Scan for the cell matching the given text and deliver its (X, Y) coordinate at center. 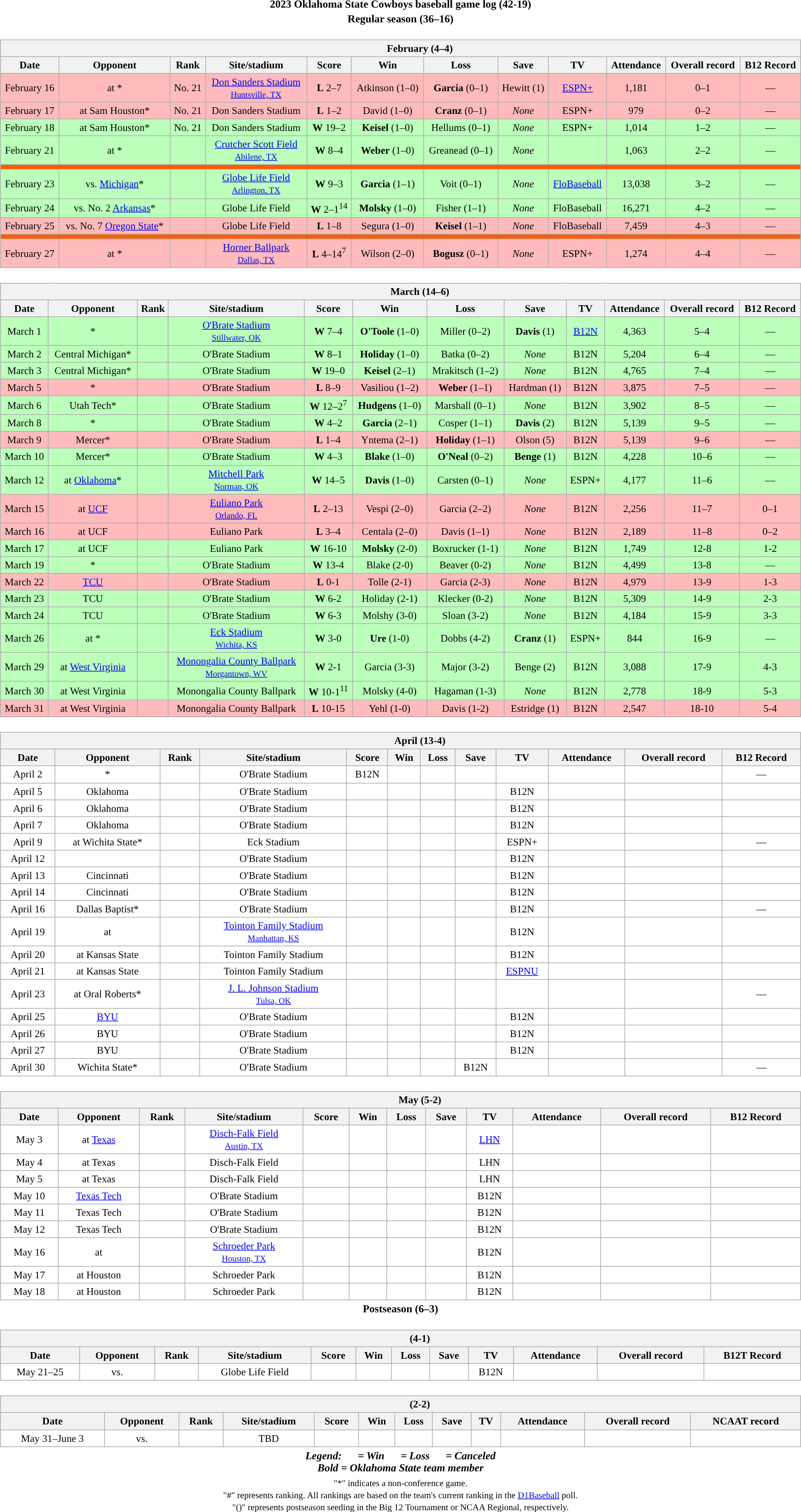
Holiday (2-1) (390, 599)
Holiday (1–0) (390, 354)
W 16-10 (328, 548)
3,902 (635, 405)
February 17 (30, 111)
7,459 (636, 226)
April 13 (28, 875)
W 6-3 (328, 615)
Molshy (3-0) (390, 615)
Keisel (2–1) (390, 371)
2,547 (635, 709)
at Oklahoma* (93, 480)
NCAAT record (746, 1421)
Atkinson (1–0) (388, 88)
L 4–147 (329, 253)
L 8–9 (328, 387)
2,189 (635, 531)
March 5 (25, 387)
April 19 (28, 932)
Don Sanders StadiumHuntsville, TX (257, 88)
W 13-4 (328, 565)
Benge (1) (535, 457)
7–5 (702, 387)
Globe Life FieldArlington, TX (257, 184)
April 20 (28, 954)
April 6 (28, 808)
Bogusz (0–1) (461, 253)
Garcia (2–2) (465, 508)
11–6 (702, 480)
March 8 (25, 423)
February 25 (30, 226)
5-4 (770, 709)
1-2 (770, 548)
May 12 (30, 1229)
Estridge (1) (535, 709)
W 6-2 (328, 599)
18-10 (702, 709)
Vasiliou (1–2) (390, 387)
Dallas Baptist* (107, 909)
Molsky (1–0) (388, 208)
March 19 (25, 565)
May 31–June 3 (53, 1438)
W 4–3 (328, 457)
4-3 (770, 667)
16,271 (636, 208)
(2-2) (400, 1404)
Cosper (1–1) (465, 423)
March 12 (25, 480)
March 23 (25, 599)
April 21 (28, 971)
April 27 (28, 1050)
April 7 (28, 825)
March 22 (25, 582)
Vespi (2–0) (390, 508)
April 26 (28, 1034)
Voit (0–1) (461, 184)
Garcia (1–1) (388, 184)
Weber (1–0) (388, 150)
13-9 (702, 582)
February 16 (30, 88)
Molsky (4-0) (390, 691)
May 5 (30, 1179)
Boxrucker (1-1) (465, 548)
April 25 (28, 1017)
L 10-15 (328, 709)
Yntema (2–1) (390, 440)
March 16 (25, 531)
1–2 (703, 128)
4,177 (635, 480)
March 1 (25, 332)
Holiday (1–1) (465, 440)
W 8–1 (328, 354)
May 16 (30, 1252)
12-8 (702, 548)
April 23 (28, 995)
J. L. Johnson StadiumTulsa, OK (273, 995)
W 9–3 (329, 184)
Hudgens (1–0) (390, 405)
Tointon Family StadiumManhattan, KS (273, 932)
L 1–8 (329, 226)
TBD (269, 1438)
W 19–0 (328, 371)
Cranz (1) (535, 638)
March 24 (25, 615)
March 10 (25, 457)
April 2 (28, 774)
Horner BallparkDallas, TX (257, 253)
May 21–25 (40, 1372)
W 3-0 (328, 638)
Sloan (3-2) (465, 615)
4,184 (635, 615)
March 30 (25, 691)
Centala (2–0) (390, 531)
Davis (1) (535, 332)
April 12 (28, 858)
O'Toole (1–0) (390, 332)
David (1–0) (388, 111)
3,875 (635, 387)
Batka (0–2) (465, 354)
W 8–4 (329, 150)
ESPNU (522, 971)
May 17 (30, 1275)
April 16 (28, 909)
Cranz (0–1) (461, 111)
vs. Michigan* (114, 184)
March 9 (25, 440)
Molsky (2-0) (390, 548)
15-9 (702, 615)
5–4 (702, 332)
May 18 (30, 1292)
B12T Record (753, 1356)
vs. No. 2 Arkansas* (114, 208)
February 24 (30, 208)
Marshall (0–1) (465, 405)
Davis (1–1) (465, 531)
4,363 (635, 332)
Major (3-2) (465, 667)
Garcia (2–1) (390, 423)
Mitchell ParkNorman, OK (236, 480)
Blake (2-0) (390, 565)
Keisel (1–0) (388, 128)
Dobbs (4-2) (465, 638)
April (13-4) (400, 741)
W 19–2 (329, 128)
March 17 (25, 548)
February 27 (30, 253)
6–4 (702, 354)
Miller (0–2) (465, 332)
11–8 (702, 531)
L 2–7 (329, 88)
Blake (1–0) (390, 457)
18-9 (702, 691)
Hardman (1) (535, 387)
March 6 (25, 405)
Davis (2) (535, 423)
February 18 (30, 128)
May 3 (30, 1139)
Garcia (0–1) (461, 88)
2,256 (635, 508)
2,778 (635, 691)
Euliano ParkOrlando, FL (236, 508)
Hewitt (1) (523, 88)
W 4–2 (328, 423)
Wilson (2–0) (388, 253)
1,014 (636, 128)
Disch-Falk FieldAustin, TX (244, 1139)
May 10 (30, 1196)
L 0-1 (328, 582)
W 7–4 (328, 332)
April 9 (28, 842)
Olson (5) (535, 440)
vs. No. 7 Oregon State* (114, 226)
4–3 (703, 226)
Crutcher Scott FieldAbilene, TX (257, 150)
Fisher (1–1) (461, 208)
Ure (1-0) (390, 638)
7–4 (702, 371)
April 5 (28, 791)
L 1–2 (329, 111)
Eck StadiumWichita, KS (236, 638)
Benge (2) (535, 667)
5,309 (635, 599)
May 11 (30, 1213)
3-3 (770, 615)
4,979 (635, 582)
1,181 (636, 88)
at Wichita State* (107, 842)
L 1–4 (328, 440)
Garcia (2-3) (465, 582)
1-3 (770, 582)
L 2–13 (328, 508)
at Oral Roberts* (107, 995)
Mrakitsch (1–2) (465, 371)
February 23 (30, 184)
Garcia (3-3) (390, 667)
Weber (1–1) (465, 387)
March 26 (25, 638)
Keisel (1–1) (461, 226)
14-9 (702, 599)
4,499 (635, 565)
Monongalia County BallparkMorgantown, WV (236, 667)
Schroeder ParkHouston, TX (244, 1252)
13-8 (702, 565)
8–5 (702, 405)
W 2–114 (329, 208)
O'Brate StadiumStillwater, OK (236, 332)
April 30 (28, 1067)
Utah Tech* (93, 405)
3,088 (635, 667)
4,228 (635, 457)
Carsten (0–1) (465, 480)
10–6 (702, 457)
16-9 (702, 638)
Wichita State* (107, 1067)
February 21 (30, 150)
April 14 (28, 892)
May 4 (30, 1162)
Klecker (0-2) (465, 599)
Yehl (1-0) (390, 709)
13,038 (636, 184)
March 29 (25, 667)
Davis (1–0) (390, 480)
Hagaman (1-3) (465, 691)
O'Neal (0–2) (465, 457)
Segura (1–0) (388, 226)
1,063 (636, 150)
9–5 (702, 423)
3–2 (703, 184)
844 (635, 638)
Tolle (2-1) (390, 582)
1,274 (636, 253)
W 12–27 (328, 405)
Eck Stadium (273, 842)
February (4–4) (400, 48)
March (14–6) (400, 291)
Hellums (0–1) (461, 128)
17-9 (702, 667)
W 2-1 (328, 667)
March 31 (25, 709)
(4-1) (400, 1339)
Davis (1-2) (465, 709)
5,204 (635, 354)
2-3 (770, 599)
May (5-2) (400, 1100)
March 15 (25, 508)
W 14–5 (328, 480)
2–2 (703, 150)
Greanead (0–1) (461, 150)
4,765 (635, 371)
W 10-111 (328, 691)
5-3 (770, 691)
11–7 (702, 508)
9–6 (702, 440)
1,749 (635, 548)
4–4 (703, 253)
L 3–4 (328, 531)
979 (636, 111)
4–2 (703, 208)
March 2 (25, 354)
March 3 (25, 371)
Beaver (0-2) (465, 565)
